From the cell containing the given text, extract its center point as (x, y) coordinate. 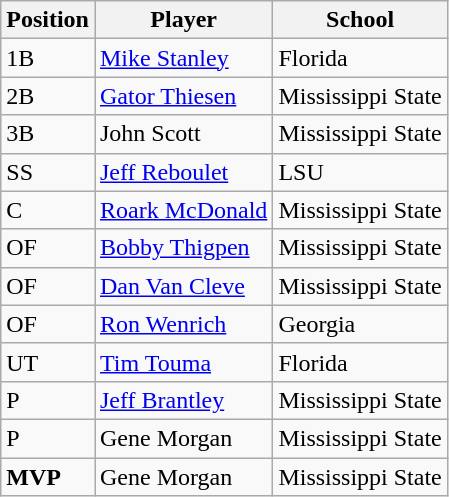
Player (183, 20)
Mike Stanley (183, 58)
3B (48, 134)
Jeff Reboulet (183, 172)
1B (48, 58)
UT (48, 362)
Position (48, 20)
Ron Wenrich (183, 324)
MVP (48, 477)
Bobby Thigpen (183, 248)
Dan Van Cleve (183, 286)
Jeff Brantley (183, 400)
SS (48, 172)
John Scott (183, 134)
Georgia (360, 324)
2B (48, 96)
School (360, 20)
Tim Touma (183, 362)
Gator Thiesen (183, 96)
Roark McDonald (183, 210)
C (48, 210)
LSU (360, 172)
